Find where the given text appears and provide that cell's center as [x, y] coordinate. 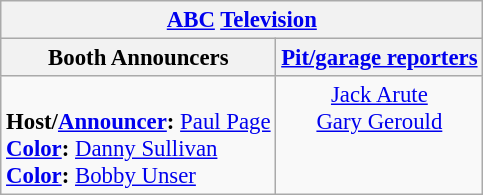
Jack AruteGary Gerould [380, 136]
Pit/garage reporters [380, 58]
ABC Television [242, 20]
Host/Announcer: Paul Page Color: Danny Sullivan Color: Bobby Unser [138, 136]
Booth Announcers [138, 58]
